For the text-containing cell, return its midpoint in [X, Y] coordinate format. 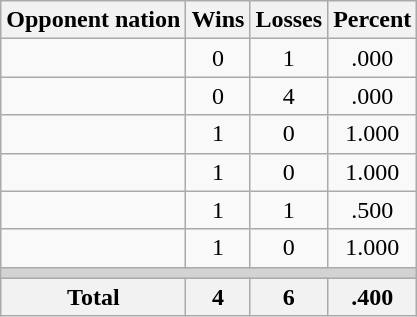
Total [94, 297]
.400 [372, 297]
Opponent nation [94, 20]
Losses [289, 20]
Percent [372, 20]
Wins [218, 20]
6 [289, 297]
.500 [372, 210]
